Locate the cell with the specified text and output its [x, y] center coordinate. 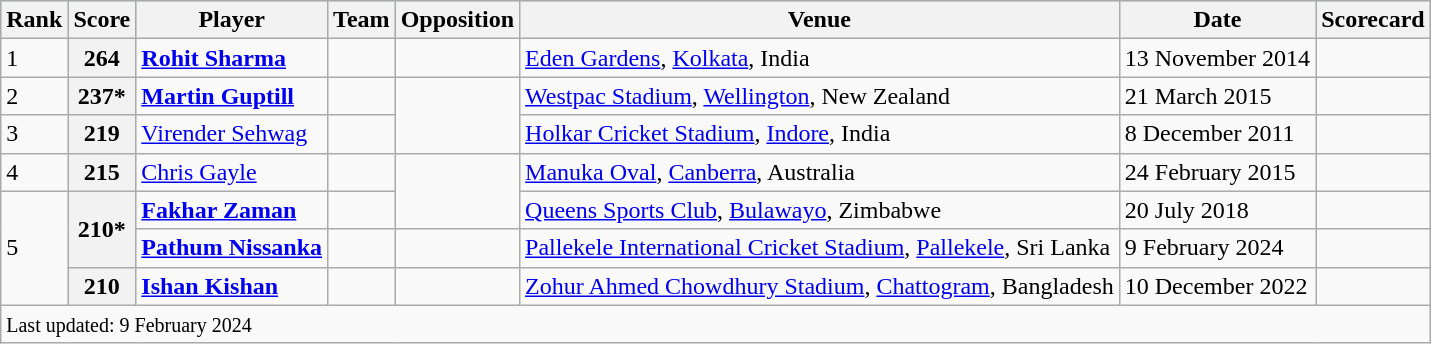
8 December 2011 [1217, 134]
Player [232, 20]
Scorecard [1374, 20]
9 February 2024 [1217, 248]
Holkar Cricket Stadium, Indore, India [820, 134]
Last updated: 9 February 2024 [716, 324]
Venue [820, 20]
5 [34, 248]
24 February 2015 [1217, 172]
13 November 2014 [1217, 58]
Eden Gardens, Kolkata, India [820, 58]
Rohit Sharma [232, 58]
Queens Sports Club, Bulawayo, Zimbabwe [820, 210]
21 March 2015 [1217, 96]
210* [102, 229]
2 [34, 96]
3 [34, 134]
Fakhar Zaman [232, 210]
1 [34, 58]
Manuka Oval, Canberra, Australia [820, 172]
Opposition [457, 20]
Ishan Kishan [232, 286]
Chris Gayle [232, 172]
Martin Guptill [232, 96]
20 July 2018 [1217, 210]
Westpac Stadium, Wellington, New Zealand [820, 96]
219 [102, 134]
Rank [34, 20]
Score [102, 20]
Pathum Nissanka [232, 248]
Virender Sehwag [232, 134]
Pallekele International Cricket Stadium, Pallekele, Sri Lanka [820, 248]
Zohur Ahmed Chowdhury Stadium, Chattogram, Bangladesh [820, 286]
4 [34, 172]
Team [362, 20]
215 [102, 172]
237* [102, 96]
264 [102, 58]
210 [102, 286]
Date [1217, 20]
10 December 2022 [1217, 286]
